Locate the cell with the specified text and output its [x, y] center coordinate. 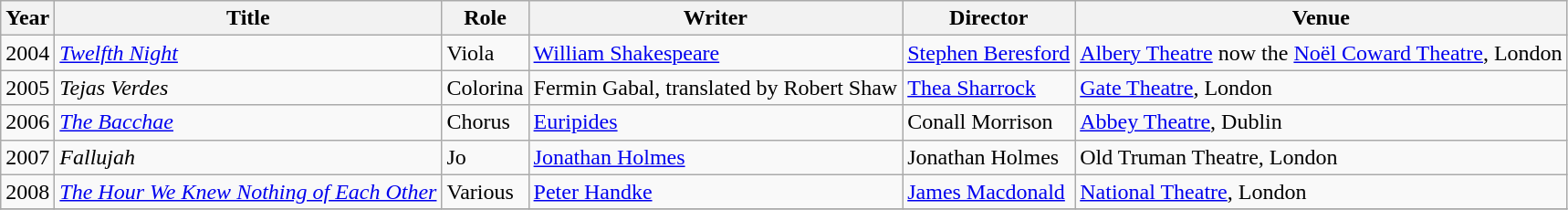
Venue [1322, 18]
Various [486, 192]
Thea Sharrock [989, 88]
Title [248, 18]
Director [989, 18]
Peter Handke [716, 192]
Tejas Verdes [248, 88]
2006 [27, 122]
2008 [27, 192]
Stephen Beresford [989, 53]
Role [486, 18]
The Bacchae [248, 122]
William Shakespeare [716, 53]
Old Truman Theatre, London [1322, 157]
Conall Morrison [989, 122]
Viola [486, 53]
Albery Theatre now the Noël Coward Theatre, London [1322, 53]
Twelfth Night [248, 53]
James Macdonald [989, 192]
Chorus [486, 122]
2004 [27, 53]
Colorina [486, 88]
National Theatre, London [1322, 192]
2007 [27, 157]
Euripides [716, 122]
Gate Theatre, London [1322, 88]
Writer [716, 18]
Fallujah [248, 157]
The Hour We Knew Nothing of Each Other [248, 192]
Year [27, 18]
2005 [27, 88]
Jo [486, 157]
Fermin Gabal, translated by Robert Shaw [716, 88]
Abbey Theatre, Dublin [1322, 122]
